Locate the cell with the specified text and output its [X, Y] center coordinate. 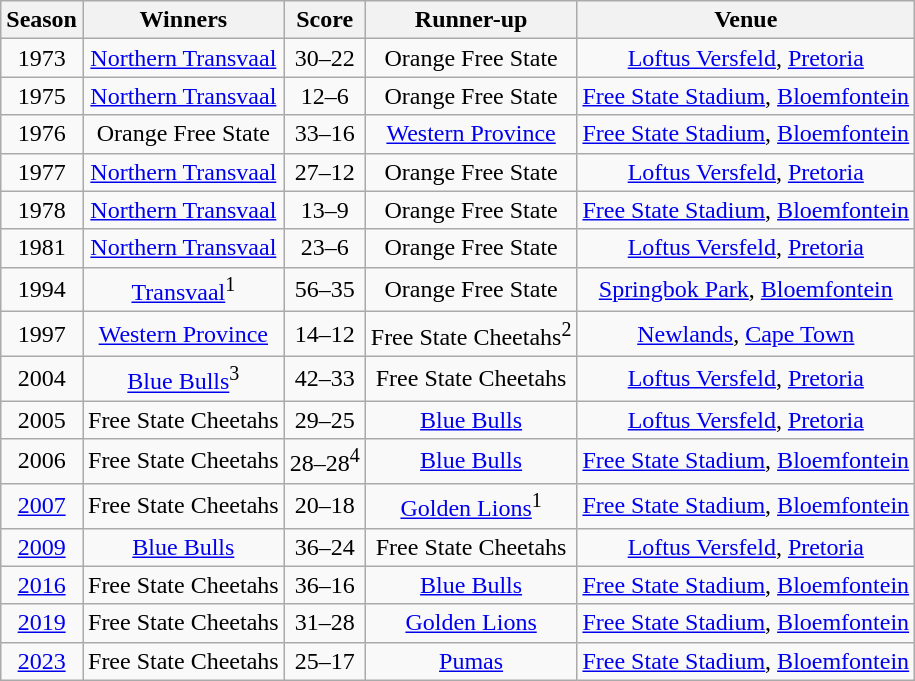
Score [324, 20]
56–35 [324, 290]
29–25 [324, 420]
Golden Lions1 [471, 506]
2016 [42, 585]
1997 [42, 334]
13–9 [324, 210]
Golden Lions [471, 623]
Runner-up [471, 20]
20–18 [324, 506]
28–284 [324, 462]
Transvaal1 [183, 290]
23–6 [324, 248]
1994 [42, 290]
25–17 [324, 661]
1977 [42, 172]
2019 [42, 623]
1973 [42, 58]
2023 [42, 661]
14–12 [324, 334]
2007 [42, 506]
Winners [183, 20]
Newlands, Cape Town [746, 334]
33–16 [324, 134]
1975 [42, 96]
Free State Cheetahs2 [471, 334]
42–33 [324, 378]
2006 [42, 462]
27–12 [324, 172]
31–28 [324, 623]
Season [42, 20]
1981 [42, 248]
36–16 [324, 585]
30–22 [324, 58]
Venue [746, 20]
1978 [42, 210]
12–6 [324, 96]
2009 [42, 547]
Springbok Park, Bloemfontein [746, 290]
1976 [42, 134]
2004 [42, 378]
36–24 [324, 547]
2005 [42, 420]
Pumas [471, 661]
Blue Bulls3 [183, 378]
